Search for the cell housing the specified text and yield its (x, y) center coordinate. 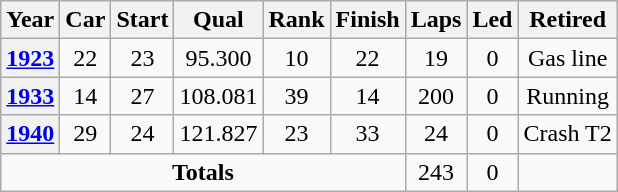
Crash T2 (568, 134)
Start (142, 20)
Gas line (568, 58)
33 (368, 134)
29 (86, 134)
Running (568, 96)
1923 (30, 58)
10 (296, 58)
Totals (203, 172)
Finish (368, 20)
243 (436, 172)
19 (436, 58)
121.827 (218, 134)
Laps (436, 20)
95.300 (218, 58)
Led (492, 20)
1933 (30, 96)
Year (30, 20)
27 (142, 96)
200 (436, 96)
1940 (30, 134)
Rank (296, 20)
Retired (568, 20)
Car (86, 20)
108.081 (218, 96)
Qual (218, 20)
39 (296, 96)
